Provide the (X, Y) coordinate of the cell's center where the given text is located.  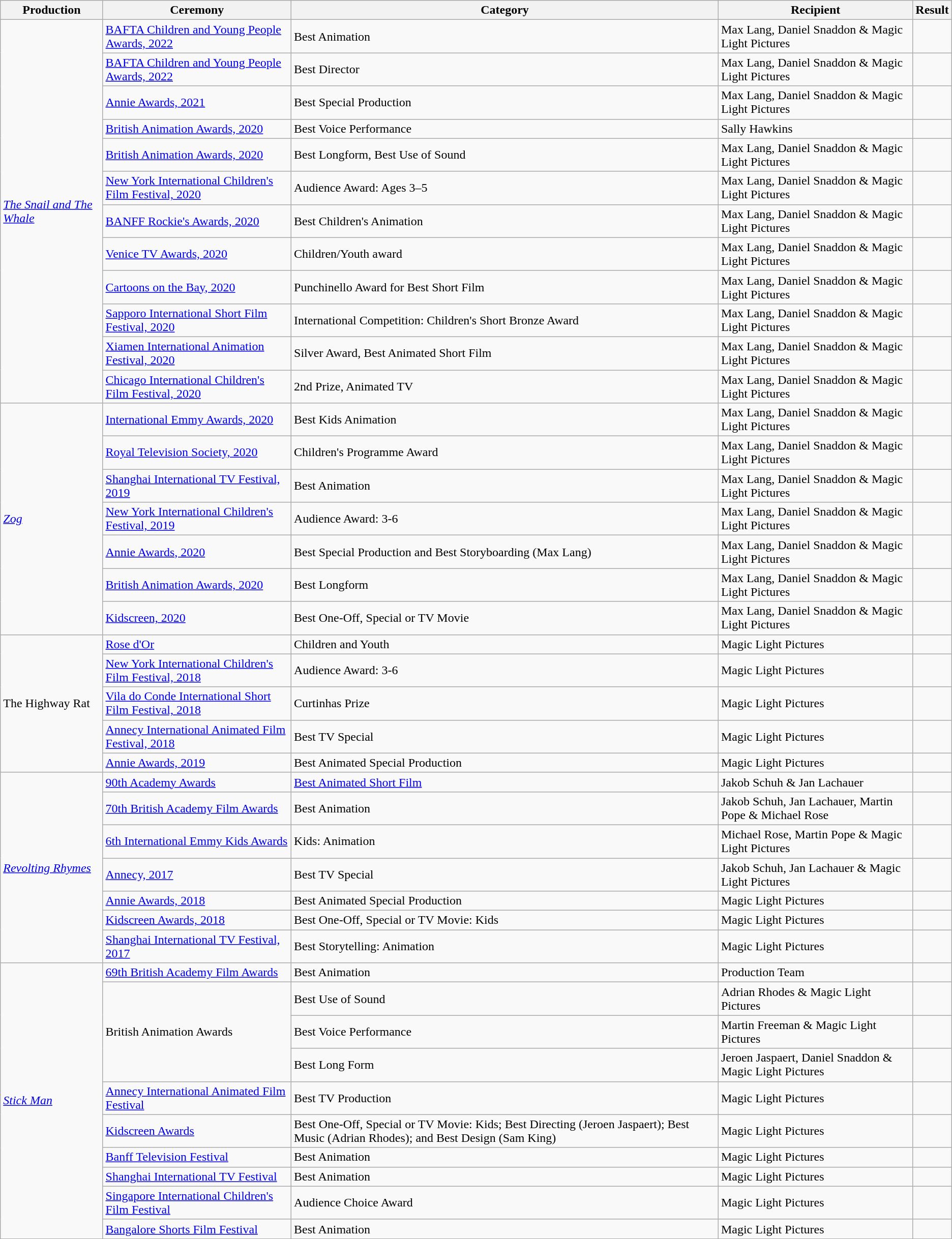
Xiamen International Animation Festival, 2020 (197, 353)
Jakob Schuh, Jan Lachauer & Magic Light Pictures (815, 874)
Annecy, 2017 (197, 874)
Children's Programme Award (505, 452)
Best Special Production and Best Storyboarding (Max Lang) (505, 552)
Chicago International Children's Film Festival, 2020 (197, 386)
Jeroen Jaspaert, Daniel Snaddon & Magic Light Pictures (815, 1065)
Annecy International Animated Film Festival (197, 1098)
Best Kids Animation (505, 420)
Zog (52, 519)
Children/Youth award (505, 254)
Best Longform, Best Use of Sound (505, 155)
Best Animated Short Film (505, 782)
Michael Rose, Martin Pope & Magic Light Pictures (815, 841)
Best Special Production (505, 103)
Audience Choice Award (505, 1203)
New York International Children's Film Festival, 2020 (197, 188)
Kidscreen Awards (197, 1131)
Stick Man (52, 1101)
The Snail and The Whale (52, 211)
International Competition: Children's Short Bronze Award (505, 320)
Jakob Schuh, Jan Lachauer, Martin Pope & Michael Rose (815, 808)
Annie Awards, 2018 (197, 901)
70th British Academy Film Awards (197, 808)
Shanghai International TV Festival (197, 1176)
New York International Children's Film Festival, 2018 (197, 670)
Result (932, 10)
New York International Children's Festival, 2019 (197, 519)
Production Team (815, 973)
Venice TV Awards, 2020 (197, 254)
Kids: Animation (505, 841)
Best One-Off, Special or TV Movie: Kids (505, 920)
Sapporo International Short Film Festival, 2020 (197, 320)
Kidscreen, 2020 (197, 618)
Shanghai International TV Festival, 2019 (197, 486)
Best Director (505, 69)
Best Long Form (505, 1065)
Sally Hawkins (815, 129)
Vila do Conde International Short Film Festival, 2018 (197, 704)
Kidscreen Awards, 2018 (197, 920)
Martin Freeman & Magic Light Pictures (815, 1032)
International Emmy Awards, 2020 (197, 420)
6th International Emmy Kids Awards (197, 841)
Curtinhas Prize (505, 704)
69th British Academy Film Awards (197, 973)
Category (505, 10)
Jakob Schuh & Jan Lachauer (815, 782)
Cartoons on the Bay, 2020 (197, 287)
Best TV Production (505, 1098)
Annie Awards, 2021 (197, 103)
Singapore International Children's Film Festival (197, 1203)
British Animation Awards (197, 1032)
Audience Award: Ages 3–5 (505, 188)
Annie Awards, 2019 (197, 763)
Best Children's Animation (505, 221)
Children and Youth (505, 644)
Silver Award, Best Animated Short Film (505, 353)
Banff Television Festival (197, 1157)
2nd Prize, Animated TV (505, 386)
Shanghai International TV Festival, 2017 (197, 947)
Best One-Off, Special or TV Movie: Kids; Best Directing (Jeroen Jaspaert); Best Music (Adrian Rhodes); and Best Design (Sam King) (505, 1131)
Revolting Rhymes (52, 867)
Production (52, 10)
Punchinello Award for Best Short Film (505, 287)
Best Storytelling: Animation (505, 947)
Best One-Off, Special or TV Movie (505, 618)
90th Academy Awards (197, 782)
Bangalore Shorts Film Festival (197, 1229)
Adrian Rhodes & Magic Light Pictures (815, 999)
Ceremony (197, 10)
Annecy International Animated Film Festival, 2018 (197, 736)
Recipient (815, 10)
Best Use of Sound (505, 999)
Rose d'Or (197, 644)
The Highway Rat (52, 704)
Royal Television Society, 2020 (197, 452)
Annie Awards, 2020 (197, 552)
Best Longform (505, 585)
BANFF Rockie's Awards, 2020 (197, 221)
